Return the (X, Y) coordinate for the center point of the cell that contains the specified text.  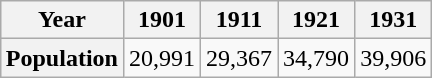
20,991 (162, 58)
Year (62, 20)
Population (62, 58)
1901 (162, 20)
1931 (394, 20)
1921 (316, 20)
39,906 (394, 58)
34,790 (316, 58)
1911 (238, 20)
29,367 (238, 58)
